For the text-containing cell, return its midpoint in [X, Y] coordinate format. 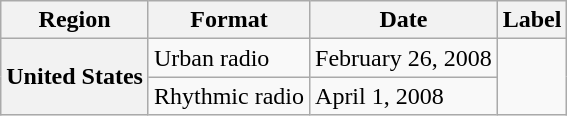
April 1, 2008 [404, 96]
Region [75, 20]
Label [532, 20]
Rhythmic radio [228, 96]
Format [228, 20]
United States [75, 77]
Urban radio [228, 58]
February 26, 2008 [404, 58]
Date [404, 20]
